Find where the given text appears and provide that cell's center as (X, Y) coordinate. 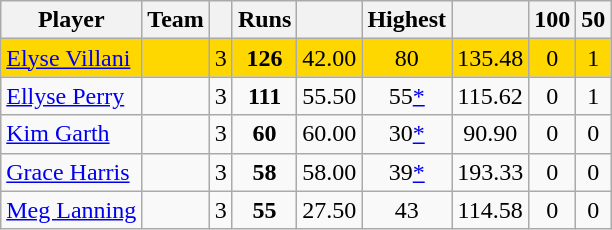
Grace Harris (72, 172)
50 (594, 20)
Player (72, 20)
55.50 (330, 96)
Highest (407, 20)
39* (407, 172)
Ellyse Perry (72, 96)
90.90 (490, 134)
126 (264, 58)
114.58 (490, 210)
Elyse Villani (72, 58)
115.62 (490, 96)
80 (407, 58)
Meg Lanning (72, 210)
193.33 (490, 172)
Runs (264, 20)
27.50 (330, 210)
42.00 (330, 58)
43 (407, 210)
55* (407, 96)
30* (407, 134)
58.00 (330, 172)
111 (264, 96)
60 (264, 134)
Kim Garth (72, 134)
135.48 (490, 58)
60.00 (330, 134)
58 (264, 172)
100 (552, 20)
55 (264, 210)
Team (176, 20)
